Scan for the cell matching the given text and deliver its [X, Y] coordinate at center. 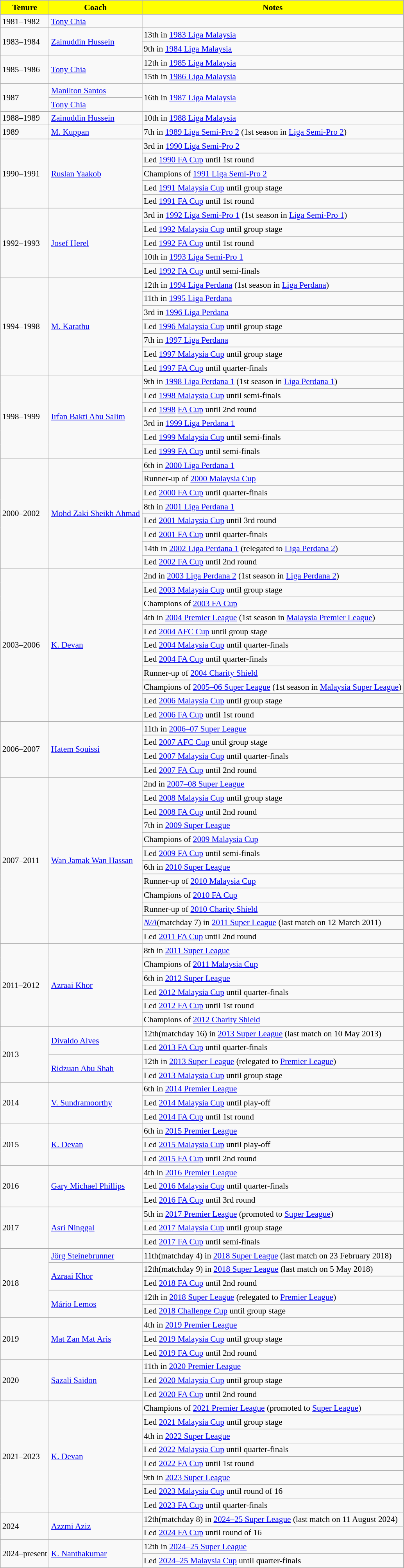
11th in 2006–07 Super League [273, 729]
7th in 1989 Liga Semi-Pro 2 (1st season in Liga Semi-Pro 2) [273, 132]
3rd in 1990 Liga Semi-Pro 2 [273, 146]
4th in 2019 Premier League [273, 1325]
11th(matchday 4) in 2018 Super League (last match on 23 February 2018) [273, 1256]
Led 2007 FA Cup until 2nd round [273, 770]
Led 1997 Malaysia Cup until group stage [273, 354]
Champions of 2005–06 Super League (1st season in Malaysia Super League) [273, 687]
Mohd Zaki Sheikh Ahmad [95, 514]
Runner-up of 2000 Malaysia Cup [273, 479]
Led 2009 FA Cup until semi-finals [273, 853]
1987 [25, 98]
10th in 1993 Liga Semi-Pro 1 [273, 257]
2015 [25, 1144]
Led 2014 FA Cup until 1st round [273, 1117]
Led 2004 FA Cup until quarter-finals [273, 659]
Runner-up of 2010 Malaysia Cup [273, 881]
2006–2007 [25, 749]
Led 2013 Malaysia Cup until group stage [273, 1075]
Led 2017 FA Cup until semi-finals [273, 1242]
Led 2024 FA Cup until round of 16 [273, 1533]
12th in 2013 Super League (relegated to Premier League) [273, 1061]
Manilton Santos [95, 91]
Notes [273, 7]
1983–1984 [25, 42]
Led 2011 FA Cup until 2nd round [273, 937]
Wan Jamak Wan Hassan [95, 860]
1988–1989 [25, 118]
2011–2012 [25, 985]
3rd in 1996 Liga Perdana [273, 313]
Runner-up of 2010 Charity Shield [273, 909]
Led 2003 Malaysia Cup until group stage [273, 590]
7th in 2009 Super League [273, 826]
12th(matchday 9) in 2018 Super League (last match on 5 May 2018) [273, 1269]
1994–1998 [25, 326]
Ruslan Yaakob [95, 174]
V. Sundramoorthy [95, 1103]
4th in 2016 Premier League [273, 1173]
12th in 1985 Liga Malaysia [273, 63]
Led 2016 Malaysia Cup until quarter-finals [273, 1186]
Led 2006 FA Cup until 1st round [273, 715]
Led 1996 Malaysia Cup until group stage [273, 326]
Champions of 2021 Premier League (promoted to Super League) [273, 1408]
2013 [25, 1054]
Led 2020 Malaysia Cup until group stage [273, 1381]
Led 2002 FA Cup until 2nd round [273, 562]
9th in 1984 Liga Malaysia [273, 49]
2016 [25, 1187]
12th in 2024–25 Super League [273, 1547]
1981–1982 [25, 21]
2nd in 2007–08 Super League [273, 784]
Led 1998 Malaysia Cup until semi-finals [273, 396]
Led 2016 FA Cup until 3rd round [273, 1200]
2014 [25, 1103]
6th in 2014 Premier League [273, 1089]
Tenure [25, 7]
Led 2008 Malaysia Cup until group stage [273, 798]
Champions of 2010 FA Cup [273, 895]
4th in 2022 Super League [273, 1436]
Led 1998 FA Cup until 2nd round [273, 409]
Led 2012 FA Cup until 1st round [273, 1006]
Led 1992 FA Cup until 1st round [273, 243]
N/A(matchday 7) in 2011 Super League (last match on 12 March 2011) [273, 923]
Led 1999 FA Cup until semi-finals [273, 451]
Led 2012 Malaysia Cup until quarter-finals [273, 992]
Led 2022 FA Cup until 1st round [273, 1464]
1985–1986 [25, 69]
10th in 1988 Liga Malaysia [273, 118]
Led 1999 Malaysia Cup until semi-finals [273, 437]
Azzmi Aziz [95, 1526]
Led 2019 Malaysia Cup until group stage [273, 1339]
Led 2017 Malaysia Cup until group stage [273, 1228]
Led 2001 Malaysia Cup until 3rd round [273, 521]
2007–2011 [25, 860]
Led 2008 FA Cup until 2nd round [273, 812]
Coach [95, 7]
2000–2002 [25, 514]
Gary Michael Phillips [95, 1187]
Champions of 2011 Malaysia Cup [273, 965]
Mat Zan Mat Aris [95, 1339]
1992–1993 [25, 243]
11th in 1995 Liga Perdana [273, 299]
6th in 2010 Super League [273, 867]
Led 2018 Challenge Cup until group stage [273, 1311]
2nd in 2003 Liga Perdana 2 (1st season in Liga Perdana 2) [273, 576]
Led 2021 Malaysia Cup until group stage [273, 1422]
12th in 1994 Liga Perdana (1st season in Liga Perdana) [273, 285]
7th in 1997 Liga Perdana [273, 340]
M. Karathu [95, 326]
Jörg Steinebrunner [95, 1256]
2017 [25, 1228]
3rd in 1992 Liga Semi-Pro 1 (1st season in Liga Semi-Pro 1) [273, 215]
15th in 1986 Liga Malaysia [273, 77]
2024 [25, 1526]
Champions of 2012 Charity Shield [273, 1020]
M. Kuppan [95, 132]
Led 2004 Malaysia Cup until quarter-finals [273, 645]
Hatem Souissi [95, 749]
1990–1991 [25, 174]
Led 2007 Malaysia Cup until quarter-finals [273, 756]
Champions of 1991 Liga Semi-Pro 2 [273, 174]
Josef Herel [95, 243]
2003–2006 [25, 646]
12th(matchday 16) in 2013 Super League (last match on 10 May 2013) [273, 1034]
Led 2007 AFC Cup until group stage [273, 742]
2021–2023 [25, 1457]
Champions of 2009 Malaysia Cup [273, 840]
2024–present [25, 1554]
Led 2018 FA Cup until 2nd round [273, 1283]
Led 2023 FA Cup until quarter-finals [273, 1505]
9th in 2023 Super League [273, 1477]
Led 1991 Malaysia Cup until group stage [273, 188]
Champions of 2003 FA Cup [273, 604]
2020 [25, 1380]
Sazali Saidon [95, 1380]
Led 2014 Malaysia Cup until play-off [273, 1103]
Led 2015 Malaysia Cup until play-off [273, 1145]
3rd in 1999 Liga Perdana 1 [273, 424]
12th(matchday 8) in 2024–25 Super League (last match on 11 August 2024) [273, 1519]
Led 2006 Malaysia Cup until group stage [273, 701]
Led 1990 FA Cup until 1st round [273, 160]
12th in 2018 Super League (relegated to Premier League) [273, 1297]
Led 2015 FA Cup until 2nd round [273, 1159]
Led 2004 AFC Cup until group stage [273, 632]
Led 1991 FA Cup until 1st round [273, 201]
16th in 1987 Liga Malaysia [273, 98]
6th in 2015 Premier League [273, 1131]
2019 [25, 1339]
Asri Ninggal [95, 1228]
1998–1999 [25, 416]
8th in 2001 Liga Perdana 1 [273, 507]
8th in 2011 Super League [273, 950]
1989 [25, 132]
Runner-up of 2004 Charity Shield [273, 673]
2018 [25, 1283]
13th in 1983 Liga Malaysia [273, 35]
Led 2001 FA Cup until quarter-finals [273, 534]
Led 1992 FA Cup until semi-finals [273, 271]
14th in 2002 Liga Perdana 1 (relegated to Liga Perdana 2) [273, 548]
6th in 2000 Liga Perdana 1 [273, 465]
Irfan Bakti Abu Salim [95, 416]
Led 2000 FA Cup until quarter-finals [273, 493]
5th in 2017 Premier League (promoted to Super League) [273, 1214]
9th in 1998 Liga Perdana 1 (1st season in Liga Perdana 1) [273, 382]
Divaldo Alves [95, 1041]
Led 2020 FA Cup until 2nd round [273, 1394]
11th in 2020 Premier League [273, 1367]
6th in 2012 Super League [273, 978]
Led 1992 Malaysia Cup until group stage [273, 229]
Led 2019 FA Cup until 2nd round [273, 1353]
K. Nanthakumar [95, 1554]
Led 2023 Malaysia Cup until round of 16 [273, 1491]
Led 1997 FA Cup until quarter-finals [273, 368]
Led 2024–25 Malaysia Cup until quarter-finals [273, 1561]
Led 2013 FA Cup until quarter-finals [273, 1048]
Led 2022 Malaysia Cup until quarter-finals [273, 1450]
4th in 2004 Premier League (1st season in Malaysia Premier League) [273, 618]
Ridzuan Abu Shah [95, 1068]
Mário Lemos [95, 1304]
